From the cell containing the given text, extract its center point as [X, Y] coordinate. 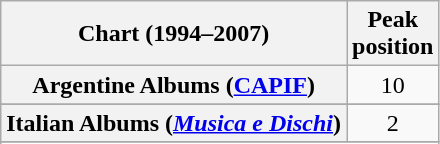
Argentine Albums (CAPIF) [174, 85]
10 [393, 85]
2 [393, 123]
Italian Albums (Musica e Dischi) [174, 123]
Peakposition [393, 34]
Chart (1994–2007) [174, 34]
